Determine the [X, Y] coordinate at the center of the cell enclosing the given text.  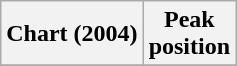
Peakposition [189, 34]
Chart (2004) [72, 34]
